Search for the cell housing the specified text and yield its (X, Y) center coordinate. 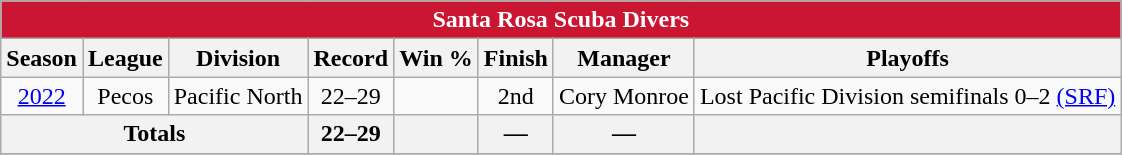
Finish (516, 58)
Totals (154, 134)
Manager (624, 58)
Pacific North (238, 96)
2022 (42, 96)
Cory Monroe (624, 96)
Lost Pacific Division semifinals 0–2 (SRF) (907, 96)
Pecos (125, 96)
Division (238, 58)
2nd (516, 96)
Playoffs (907, 58)
Record (351, 58)
Season (42, 58)
League (125, 58)
Santa Rosa Scuba Divers (561, 20)
Win % (436, 58)
